Return (x, y) of the center of cell containing provided text 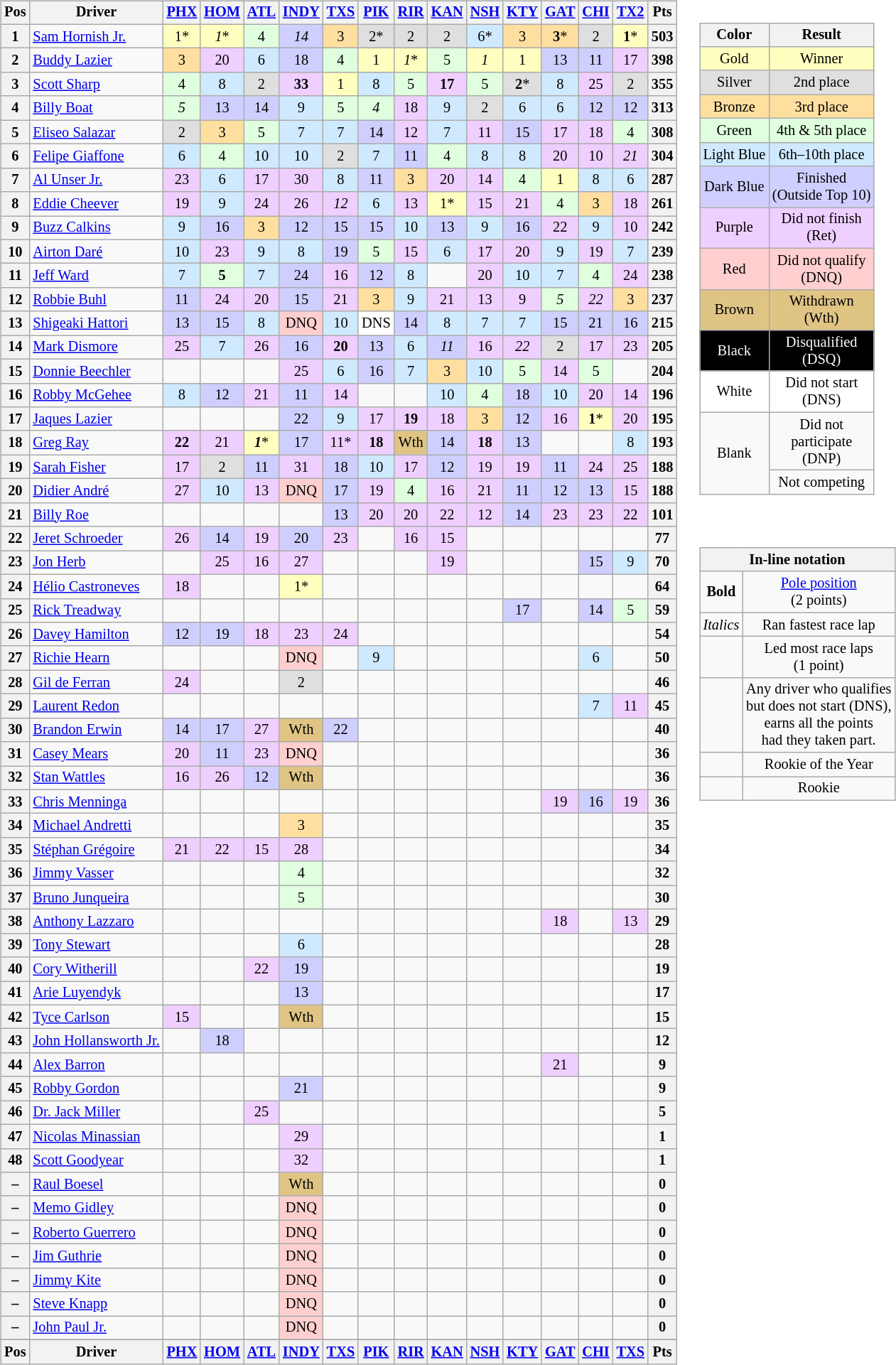
44 (15, 1065)
205 (662, 347)
Brandon Erwin (96, 730)
Dr. Jack Miller (96, 1113)
54 (662, 635)
Anthony Lazzaro (96, 922)
Billy Boat (96, 108)
Finished(Outside Top 10) (821, 187)
41 (15, 993)
Pole position(2 points) (819, 592)
Jaques Lazier (96, 419)
Did not qualify(DNQ) (821, 269)
Robby Gordon (96, 1089)
38 (15, 922)
39 (15, 945)
239 (662, 252)
Airton Daré (96, 252)
Casey Mears (96, 754)
Tony Stewart (96, 945)
Light Blue (735, 154)
Ran fastest race lap (819, 625)
Davey Hamilton (96, 635)
Robbie Buhl (96, 300)
Bruno Junqueira (96, 897)
Scott Sharp (96, 85)
313 (662, 108)
304 (662, 156)
Roberto Guerrero (96, 1232)
Bronze (735, 107)
Brown (735, 310)
4th & 5th place (821, 131)
Felipe Giaffone (96, 156)
50 (662, 658)
Laurent Redon (96, 706)
Result (821, 35)
In-line notation (797, 560)
Arie Luyendyk (96, 993)
Red (735, 269)
Michael Andretti (96, 826)
Memo Gidley (96, 1208)
Did notparticipate(DNP) (821, 441)
355 (662, 85)
Eddie Cheever (96, 204)
Stan Wattles (96, 778)
503 (662, 36)
Green (735, 131)
Did not finish(Ret) (821, 228)
Not competing (821, 482)
Donnie Beechler (96, 371)
Jeff Ward (96, 276)
Chris Menninga (96, 802)
DNS (376, 323)
Alex Barron (96, 1065)
Rookie of the Year (819, 765)
Hélio Castroneves (96, 586)
287 (662, 180)
42 (15, 1017)
Gold (735, 59)
Tyce Carlson (96, 1017)
Raul Boesel (96, 1185)
Scott Goodyear (96, 1160)
Silver (735, 82)
Shigeaki Hattori (96, 323)
Withdrawn(Wth) (821, 310)
77 (662, 539)
Jimmy Kite (96, 1280)
101 (662, 514)
261 (662, 204)
3rd place (821, 107)
Black (735, 351)
Dark Blue (735, 187)
Cory Witherill (96, 969)
Sam Hornish Jr. (96, 36)
Color (735, 35)
Jim Guthrie (96, 1256)
Gil de Ferran (96, 682)
Did not start(DNS) (821, 392)
195 (662, 419)
Disqualified(DSQ) (821, 351)
398 (662, 60)
Any driver who qualifiesbut does not start (DNS),earns all the pointshad they taken part. (819, 715)
Led most race laps(1 point) (819, 657)
37 (15, 897)
Sarah Fisher (96, 467)
Rookie (819, 789)
64 (662, 586)
TX2 (631, 13)
Blank (735, 453)
Stéphan Grégoire (96, 850)
308 (662, 132)
43 (15, 1041)
John Paul Jr. (96, 1328)
Jimmy Vasser (96, 873)
Didier André (96, 491)
237 (662, 300)
11* (341, 443)
Al Unser Jr. (96, 180)
Rick Treadway (96, 610)
3* (560, 36)
Buddy Lazier (96, 60)
242 (662, 228)
204 (662, 371)
238 (662, 276)
Jeret Schroeder (96, 539)
70 (662, 563)
Steve Knapp (96, 1304)
193 (662, 443)
48 (15, 1160)
Mark Dismore (96, 347)
Nicolas Minassian (96, 1136)
Italics (722, 625)
6* (485, 36)
47 (15, 1136)
Greg Ray (96, 443)
Billy Roe (96, 514)
196 (662, 395)
Winner (821, 59)
Eliseo Salazar (96, 132)
59 (662, 610)
Robby McGehee (96, 395)
White (735, 392)
John Hollansworth Jr. (96, 1041)
Purple (735, 228)
Jon Herb (96, 563)
6th–10th place (821, 154)
Buzz Calkins (96, 228)
215 (662, 323)
Bold (722, 592)
Richie Hearn (96, 658)
2nd place (821, 82)
